Capture the cell that displays the provided text and extract its (X, Y) central coordinate. 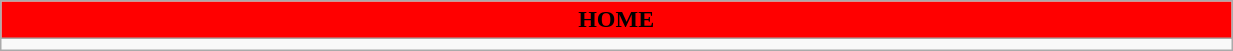
HOME (616, 20)
